Output the [X, Y] coordinate of the center of the cell containing the given text.  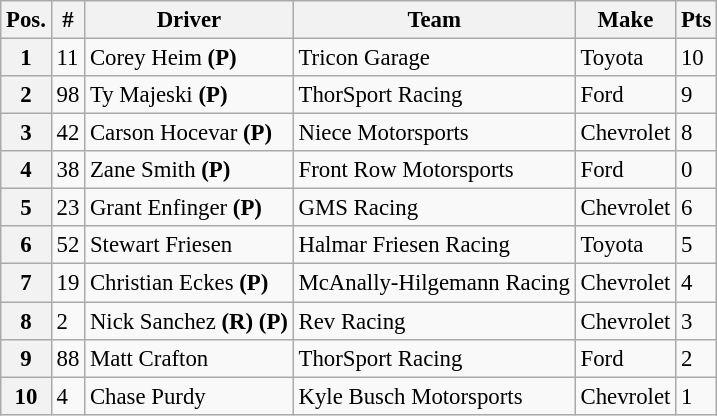
19 [68, 283]
Zane Smith (P) [190, 170]
88 [68, 358]
Carson Hocevar (P) [190, 133]
7 [26, 283]
Grant Enfinger (P) [190, 208]
42 [68, 133]
Stewart Friesen [190, 245]
52 [68, 245]
Corey Heim (P) [190, 58]
11 [68, 58]
Christian Eckes (P) [190, 283]
Kyle Busch Motorsports [434, 396]
98 [68, 95]
38 [68, 170]
McAnally-Hilgemann Racing [434, 283]
GMS Racing [434, 208]
Pos. [26, 20]
Rev Racing [434, 321]
Team [434, 20]
23 [68, 208]
# [68, 20]
Nick Sanchez (R) (P) [190, 321]
Driver [190, 20]
Matt Crafton [190, 358]
Niece Motorsports [434, 133]
Halmar Friesen Racing [434, 245]
Ty Majeski (P) [190, 95]
0 [696, 170]
Chase Purdy [190, 396]
Tricon Garage [434, 58]
Front Row Motorsports [434, 170]
Pts [696, 20]
Make [625, 20]
